Provide the (x, y) coordinate of the cell's center where the given text is located.  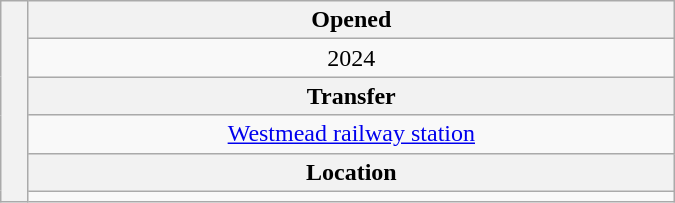
Westmead railway station (351, 134)
Opened (351, 20)
2024 (351, 58)
Location (351, 172)
Transfer (351, 96)
